Find where the given text appears and provide that cell's center as [x, y] coordinate. 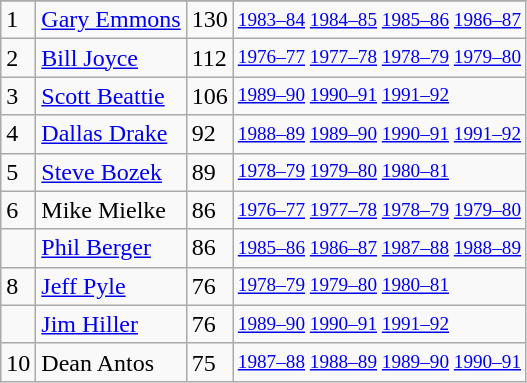
75 [210, 362]
Phil Berger [111, 248]
1987–88 1988–89 1989–90 1990–91 [379, 362]
Dean Antos [111, 362]
8 [18, 286]
1983–84 1984–85 1985–86 1986–87 [379, 20]
1988–89 1989–90 1990–91 1991–92 [379, 134]
Mike Mielke [111, 210]
Jim Hiller [111, 324]
106 [210, 96]
Steve Bozek [111, 172]
Bill Joyce [111, 58]
1 [18, 20]
Gary Emmons [111, 20]
Dallas Drake [111, 134]
2 [18, 58]
6 [18, 210]
112 [210, 58]
5 [18, 172]
4 [18, 134]
130 [210, 20]
92 [210, 134]
Scott Beattie [111, 96]
Jeff Pyle [111, 286]
1985–86 1986–87 1987–88 1988–89 [379, 248]
10 [18, 362]
3 [18, 96]
89 [210, 172]
